Return the (X, Y) coordinate for the center point of the cell that contains the specified text.  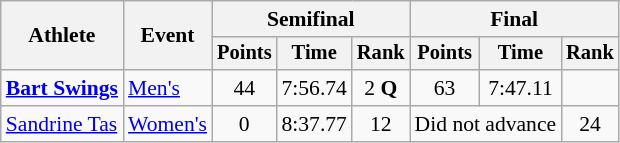
Bart Swings (62, 88)
0 (244, 124)
44 (244, 88)
24 (590, 124)
Final (514, 19)
8:37.77 (314, 124)
63 (445, 88)
Men's (168, 88)
Semifinal (310, 19)
Did not advance (486, 124)
Sandrine Tas (62, 124)
12 (381, 124)
Women's (168, 124)
Event (168, 36)
2 Q (381, 88)
Athlete (62, 36)
7:56.74 (314, 88)
7:47.11 (520, 88)
